From the cell containing the given text, extract its center point as (X, Y) coordinate. 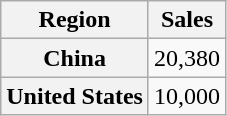
10,000 (186, 96)
Region (75, 20)
China (75, 58)
Sales (186, 20)
United States (75, 96)
20,380 (186, 58)
